Determine the (X, Y) coordinate at the center of the cell enclosing the given text.  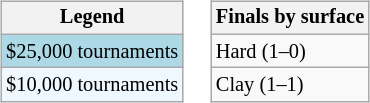
$25,000 tournaments (92, 51)
Hard (1–0) (290, 51)
Legend (92, 18)
Finals by surface (290, 18)
Clay (1–1) (290, 85)
$10,000 tournaments (92, 85)
